Identify which cell holds the provided text, then report its [X, Y] central coordinate. 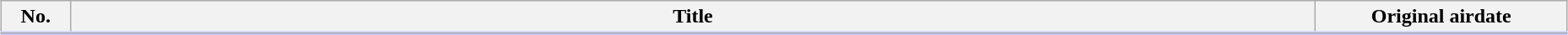
Title [693, 17]
No. [35, 17]
Original airdate [1441, 17]
